Return the [x, y] coordinate for the center point of the cell that contains the specified text.  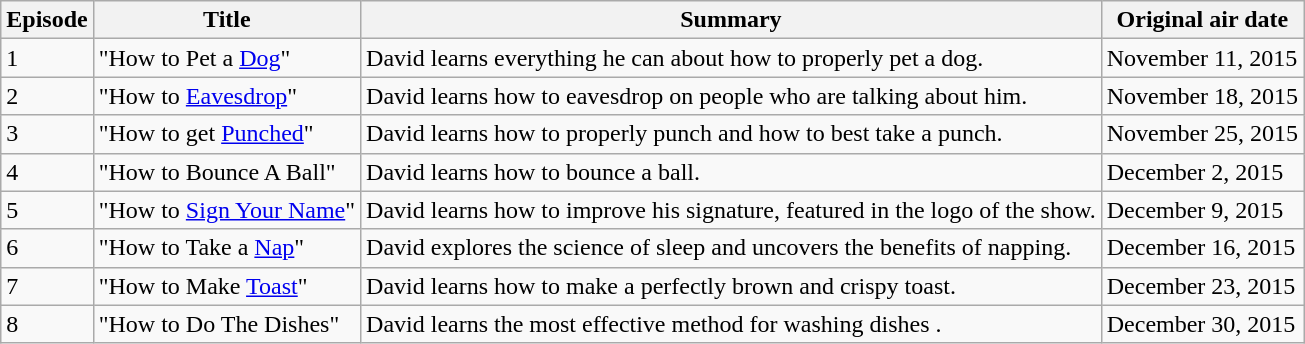
1 [47, 58]
4 [47, 172]
7 [47, 286]
December 9, 2015 [1202, 210]
Episode [47, 20]
"How to Make Toast" [226, 286]
6 [47, 248]
November 11, 2015 [1202, 58]
David learns how to properly punch and how to best take a punch. [732, 134]
David learns how to make a perfectly brown and crispy toast. [732, 286]
December 16, 2015 [1202, 248]
Summary [732, 20]
"How to Do The Dishes" [226, 324]
David explores the science of sleep and uncovers the benefits of napping. [732, 248]
David learns the most effective method for washing dishes . [732, 324]
"How to Eavesdrop" [226, 96]
5 [47, 210]
David learns how to improve his signature, featured in the logo of the show. [732, 210]
"How to get Punched" [226, 134]
December 23, 2015 [1202, 286]
Original air date [1202, 20]
David learns everything he can about how to properly pet a dog. [732, 58]
"How to Pet a Dog" [226, 58]
"How to Bounce A Ball" [226, 172]
David learns how to bounce a ball. [732, 172]
December 30, 2015 [1202, 324]
November 25, 2015 [1202, 134]
December 2, 2015 [1202, 172]
8 [47, 324]
November 18, 2015 [1202, 96]
"How to Sign Your Name" [226, 210]
3 [47, 134]
Title [226, 20]
2 [47, 96]
"How to Take a Nap" [226, 248]
David learns how to eavesdrop on people who are talking about him. [732, 96]
